Return the [x, y] coordinate for the center point of the cell that contains the specified text.  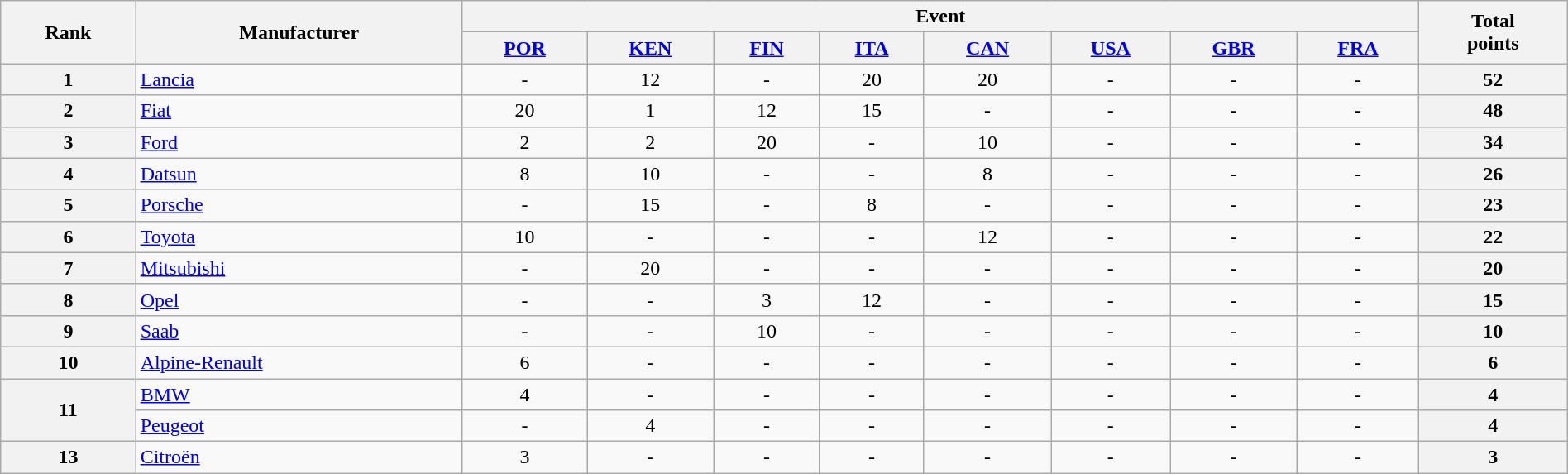
Event [940, 17]
Lancia [299, 79]
Toyota [299, 237]
9 [68, 331]
USA [1111, 48]
34 [1493, 142]
FRA [1358, 48]
CAN [987, 48]
Saab [299, 331]
ITA [872, 48]
GBR [1234, 48]
Ford [299, 142]
52 [1493, 79]
Citroën [299, 457]
48 [1493, 111]
KEN [651, 48]
Peugeot [299, 426]
23 [1493, 205]
26 [1493, 174]
Fiat [299, 111]
Manufacturer [299, 32]
11 [68, 410]
22 [1493, 237]
Mitsubishi [299, 268]
5 [68, 205]
7 [68, 268]
Opel [299, 299]
POR [524, 48]
13 [68, 457]
Rank [68, 32]
Totalpoints [1493, 32]
Porsche [299, 205]
FIN [767, 48]
Datsun [299, 174]
Alpine-Renault [299, 362]
BMW [299, 395]
